Search for the cell housing the specified text and yield its (X, Y) center coordinate. 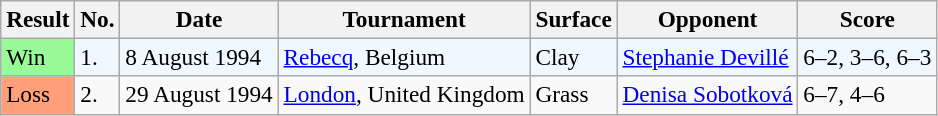
Loss (38, 95)
1. (98, 57)
6–2, 3–6, 6–3 (868, 57)
Tournament (404, 19)
Denisa Sobotková (708, 95)
Grass (574, 95)
London, United Kingdom (404, 95)
Result (38, 19)
Clay (574, 57)
No. (98, 19)
2. (98, 95)
Date (199, 19)
8 August 1994 (199, 57)
6–7, 4–6 (868, 95)
Score (868, 19)
Rebecq, Belgium (404, 57)
Stephanie Devillé (708, 57)
Surface (574, 19)
Win (38, 57)
29 August 1994 (199, 95)
Opponent (708, 19)
